Return (X, Y) of the center of cell containing provided text 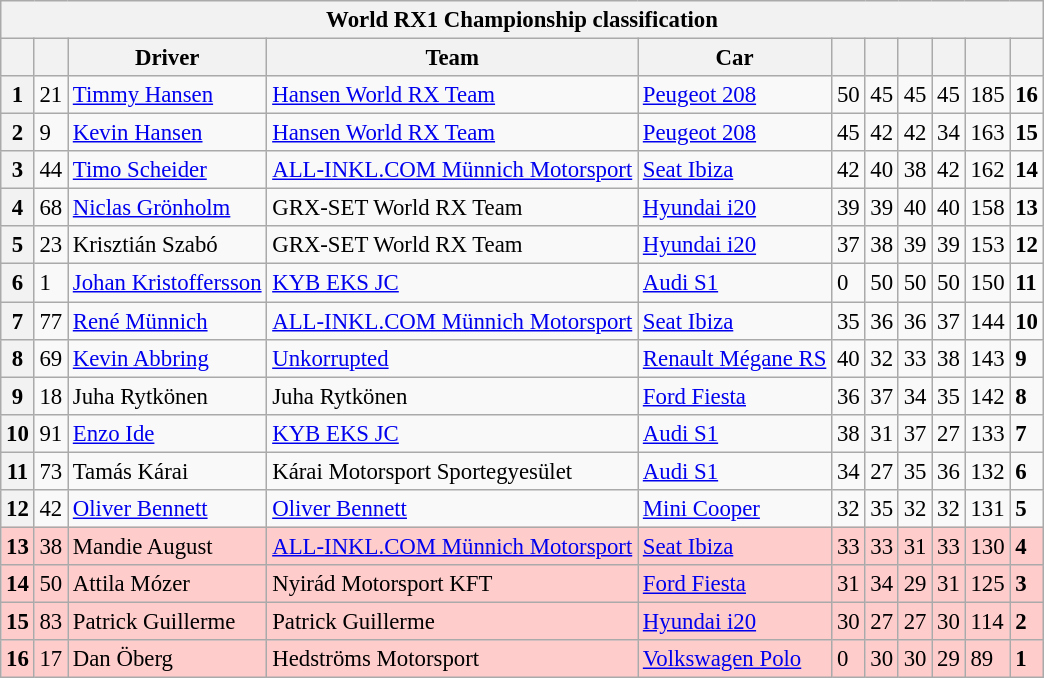
68 (50, 208)
132 (988, 471)
Kevin Hansen (168, 133)
17 (50, 659)
158 (988, 208)
91 (50, 433)
83 (50, 621)
Dan Öberg (168, 659)
114 (988, 621)
René Münnich (168, 321)
Nyirád Motorsport KFT (452, 584)
Unkorrupted (452, 358)
Team (452, 58)
162 (988, 170)
Hedströms Motorsport (452, 659)
77 (50, 321)
125 (988, 584)
Mandie August (168, 546)
Enzo Ide (168, 433)
Tamás Kárai (168, 471)
Volkswagen Polo (735, 659)
133 (988, 433)
142 (988, 396)
69 (50, 358)
23 (50, 245)
73 (50, 471)
144 (988, 321)
185 (988, 95)
Johan Kristoffersson (168, 283)
150 (988, 283)
143 (988, 358)
130 (988, 546)
131 (988, 509)
Timo Scheider (168, 170)
163 (988, 133)
44 (50, 170)
Krisztián Szabó (168, 245)
18 (50, 396)
153 (988, 245)
Kevin Abbring (168, 358)
Kárai Motorsport Sportegyesület (452, 471)
21 (50, 95)
Car (735, 58)
World RX1 Championship classification (522, 20)
Attila Mózer (168, 584)
89 (988, 659)
Niclas Grönholm (168, 208)
Timmy Hansen (168, 95)
Renault Mégane RS (735, 358)
Driver (168, 58)
Mini Cooper (735, 509)
